Detect which cell encompasses the target text, then output its (x, y) center coordinate. 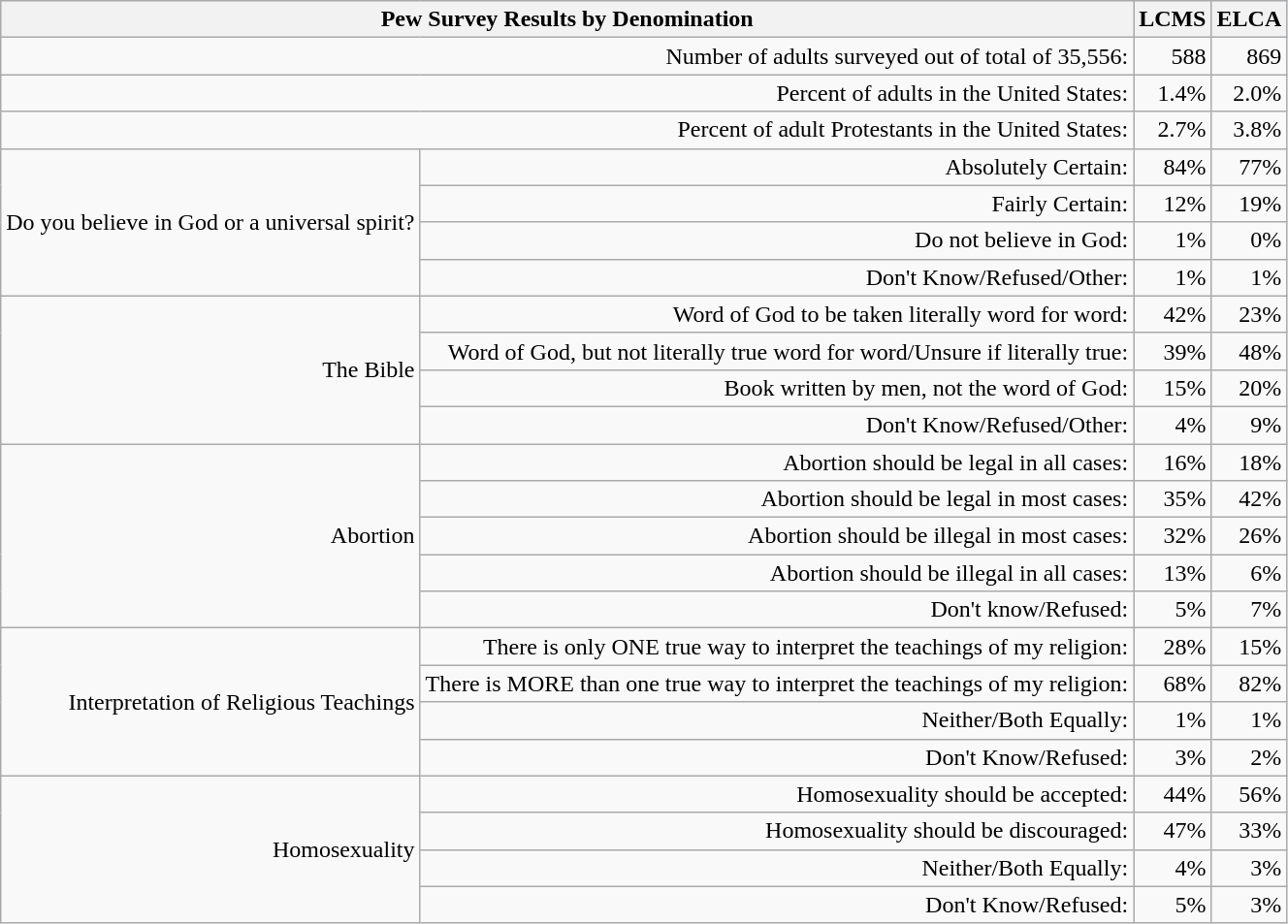
32% (1173, 536)
Abortion should be illegal in all cases: (777, 573)
ELCA (1249, 19)
82% (1249, 684)
588 (1173, 56)
0% (1249, 240)
26% (1249, 536)
16% (1173, 462)
There is MORE than one true way to interpret the teachings of my religion: (777, 684)
Homosexuality should be discouraged: (777, 831)
Percent of adult Protestants in the United States: (567, 130)
Do not believe in God: (777, 240)
Abortion (210, 536)
18% (1249, 462)
Number of adults surveyed out of total of 35,556: (567, 56)
Interpretation of Religious Teachings (210, 702)
Book written by men, not the word of God: (777, 388)
Word of God, but not literally true word for word/Unsure if literally true: (777, 351)
12% (1173, 204)
23% (1249, 314)
Fairly Certain: (777, 204)
Abortion should be illegal in most cases: (777, 536)
6% (1249, 573)
68% (1173, 684)
2.7% (1173, 130)
Abortion should be legal in most cases: (777, 499)
There is only ONE true way to interpret the teachings of my religion: (777, 647)
56% (1249, 794)
Pew Survey Results by Denomination (567, 19)
9% (1249, 425)
48% (1249, 351)
39% (1173, 351)
19% (1249, 204)
1.4% (1173, 93)
44% (1173, 794)
LCMS (1173, 19)
Word of God to be taken literally word for word: (777, 314)
84% (1173, 167)
Don't know/Refused: (777, 610)
Homosexuality should be accepted: (777, 794)
869 (1249, 56)
47% (1173, 831)
2% (1249, 757)
20% (1249, 388)
3.8% (1249, 130)
Do you believe in God or a universal spirit? (210, 222)
77% (1249, 167)
13% (1173, 573)
Absolutely Certain: (777, 167)
28% (1173, 647)
Percent of adults in the United States: (567, 93)
33% (1249, 831)
Abortion should be legal in all cases: (777, 462)
7% (1249, 610)
35% (1173, 499)
Homosexuality (210, 849)
2.0% (1249, 93)
The Bible (210, 369)
